Scan for the cell matching the given text and deliver its (x, y) coordinate at center. 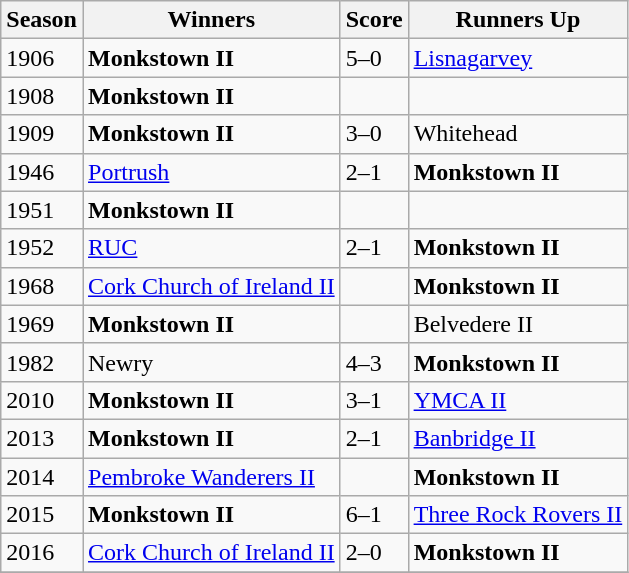
6–1 (374, 515)
2014 (42, 477)
1946 (42, 172)
Newry (211, 362)
1969 (42, 324)
2010 (42, 400)
Runners Up (518, 20)
5–0 (374, 58)
Winners (211, 20)
2015 (42, 515)
1952 (42, 248)
Season (42, 20)
Pembroke Wanderers II (211, 477)
Lisnagarvey (518, 58)
2013 (42, 438)
Whitehead (518, 134)
Portrush (211, 172)
Belvedere II (518, 324)
3–0 (374, 134)
2016 (42, 553)
Score (374, 20)
1908 (42, 96)
YMCA II (518, 400)
3–1 (374, 400)
1951 (42, 210)
Banbridge II (518, 438)
1968 (42, 286)
1906 (42, 58)
Three Rock Rovers II (518, 515)
1982 (42, 362)
1909 (42, 134)
RUC (211, 248)
4–3 (374, 362)
2–0 (374, 553)
